Search for the cell housing the specified text and yield its (X, Y) center coordinate. 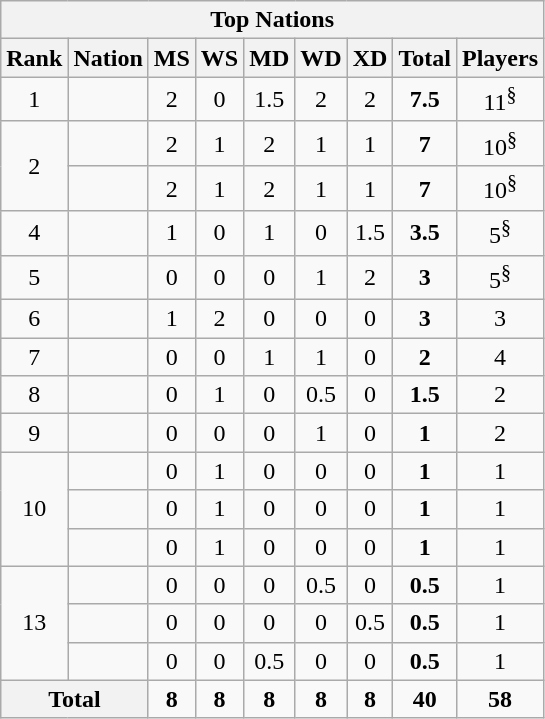
40 (425, 699)
5 (34, 278)
Rank (34, 58)
MD (270, 58)
Top Nations (272, 20)
Nation (108, 58)
3.5 (425, 234)
6 (34, 319)
58 (500, 699)
9 (34, 433)
XD (370, 58)
WS (219, 58)
Players (500, 58)
MS (172, 58)
7.5 (425, 100)
13 (34, 623)
11§ (500, 100)
WD (321, 58)
10 (34, 509)
